Return [X, Y] of the center of cell containing provided text 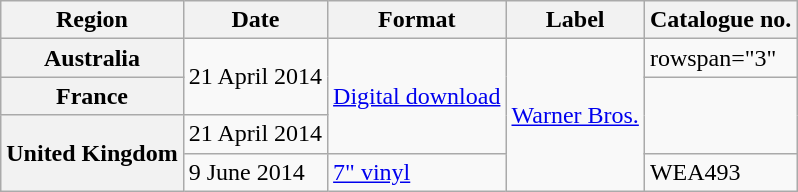
9 June 2014 [255, 172]
France [92, 96]
Region [92, 20]
United Kingdom [92, 153]
Catalogue no. [720, 20]
Date [255, 20]
Digital download [417, 96]
WEA493 [720, 172]
7" vinyl [417, 172]
Format [417, 20]
Warner Bros. [575, 115]
Australia [92, 58]
Label [575, 20]
rowspan="3" [720, 58]
